Pinpoint the cell where the given text exists, returning its (X, Y) midpoint coordinate. 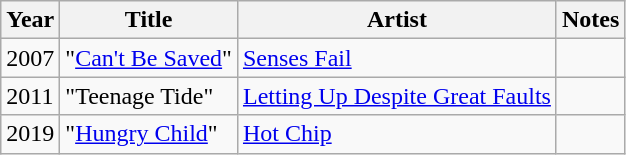
"Can't Be Saved" (149, 58)
"Teenage Tide" (149, 96)
Letting Up Despite Great Faults (396, 96)
Title (149, 20)
2011 (30, 96)
Year (30, 20)
Artist (396, 20)
"Hungry Child" (149, 134)
Hot Chip (396, 134)
2019 (30, 134)
Senses Fail (396, 58)
Notes (590, 20)
2007 (30, 58)
